Return the (X, Y) coordinate for the center point of the cell that contains the specified text.  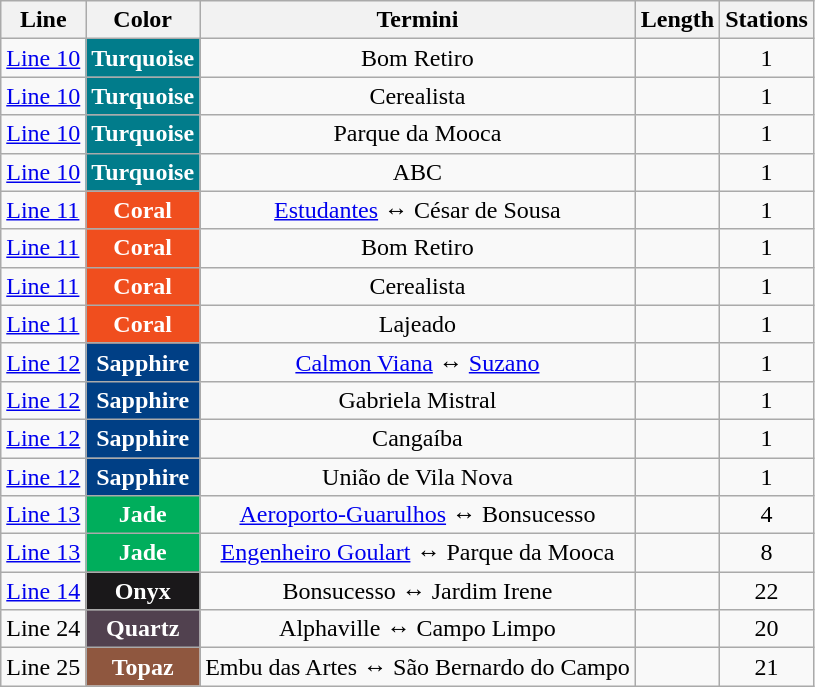
Parque da Mooca (418, 134)
Termini (418, 20)
8 (767, 553)
22 (767, 591)
Aeroporto-Guarulhos ↔ Bonsucesso (418, 515)
Stations (767, 20)
Lajeado (418, 324)
Calmon Viana ↔ Suzano (418, 362)
Line (44, 20)
Alphaville ↔ Campo Limpo (418, 629)
20 (767, 629)
União de Vila Nova (418, 477)
Cangaíba (418, 438)
Engenheiro Goulart ↔ Parque da Mooca (418, 553)
Quartz (143, 629)
Line 14 (44, 591)
Topaz (143, 667)
21 (767, 667)
ABC (418, 172)
4 (767, 515)
Onyx (143, 591)
Estudantes ↔ César de Sousa (418, 210)
Gabriela Mistral (418, 400)
Embu das Artes ↔ São Bernardo do Campo (418, 667)
Line 24 (44, 629)
Line 25 (44, 667)
Bonsucesso ↔ Jardim Irene (418, 591)
Color (143, 20)
Length (677, 20)
